Locate the cell with the specified text and output its (X, Y) center coordinate. 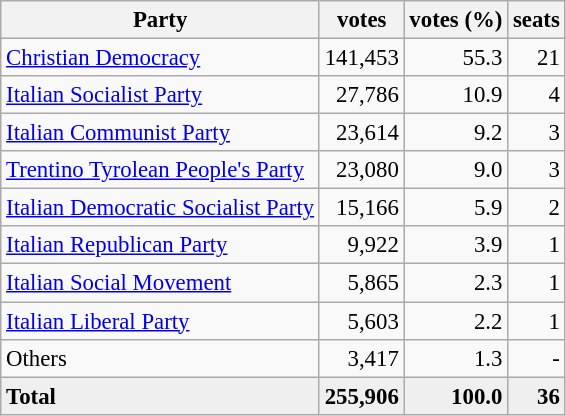
2 (536, 208)
Italian Democratic Socialist Party (160, 208)
9.2 (456, 133)
21 (536, 58)
27,786 (362, 95)
Italian Social Movement (160, 283)
36 (536, 396)
seats (536, 20)
3.9 (456, 245)
Italian Liberal Party (160, 321)
9.0 (456, 170)
votes (%) (456, 20)
5.9 (456, 208)
3,417 (362, 358)
Total (160, 396)
10.9 (456, 95)
2.3 (456, 283)
Christian Democracy (160, 58)
141,453 (362, 58)
Trentino Tyrolean People's Party (160, 170)
Party (160, 20)
1.3 (456, 358)
5,603 (362, 321)
Italian Communist Party (160, 133)
23,080 (362, 170)
255,906 (362, 396)
23,614 (362, 133)
votes (362, 20)
15,166 (362, 208)
55.3 (456, 58)
5,865 (362, 283)
Others (160, 358)
Italian Socialist Party (160, 95)
Italian Republican Party (160, 245)
- (536, 358)
100.0 (456, 396)
4 (536, 95)
2.2 (456, 321)
9,922 (362, 245)
